Detect which cell encompasses the target text, then output its [x, y] center coordinate. 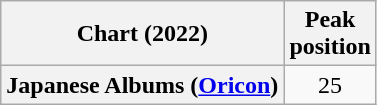
Peakposition [330, 34]
25 [330, 85]
Japanese Albums (Oricon) [142, 85]
Chart (2022) [142, 34]
